Detect which cell encompasses the target text, then output its [x, y] center coordinate. 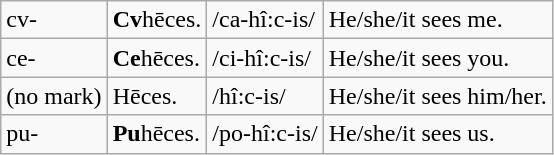
/po-hî:c-is/ [265, 134]
(no mark) [54, 96]
Hēces. [157, 96]
Cehēces. [157, 58]
/hî:c-is/ [265, 96]
/ci-hî:c-is/ [265, 58]
/ca-hî:c-is/ [265, 20]
Puhēces. [157, 134]
ce- [54, 58]
He/she/it sees him/her. [438, 96]
He/she/it sees you. [438, 58]
Cvhēces. [157, 20]
He/she/it sees us. [438, 134]
He/she/it sees me. [438, 20]
pu- [54, 134]
cv- [54, 20]
